Extract the (X, Y) coordinate from the center of the cell holding the provided text.  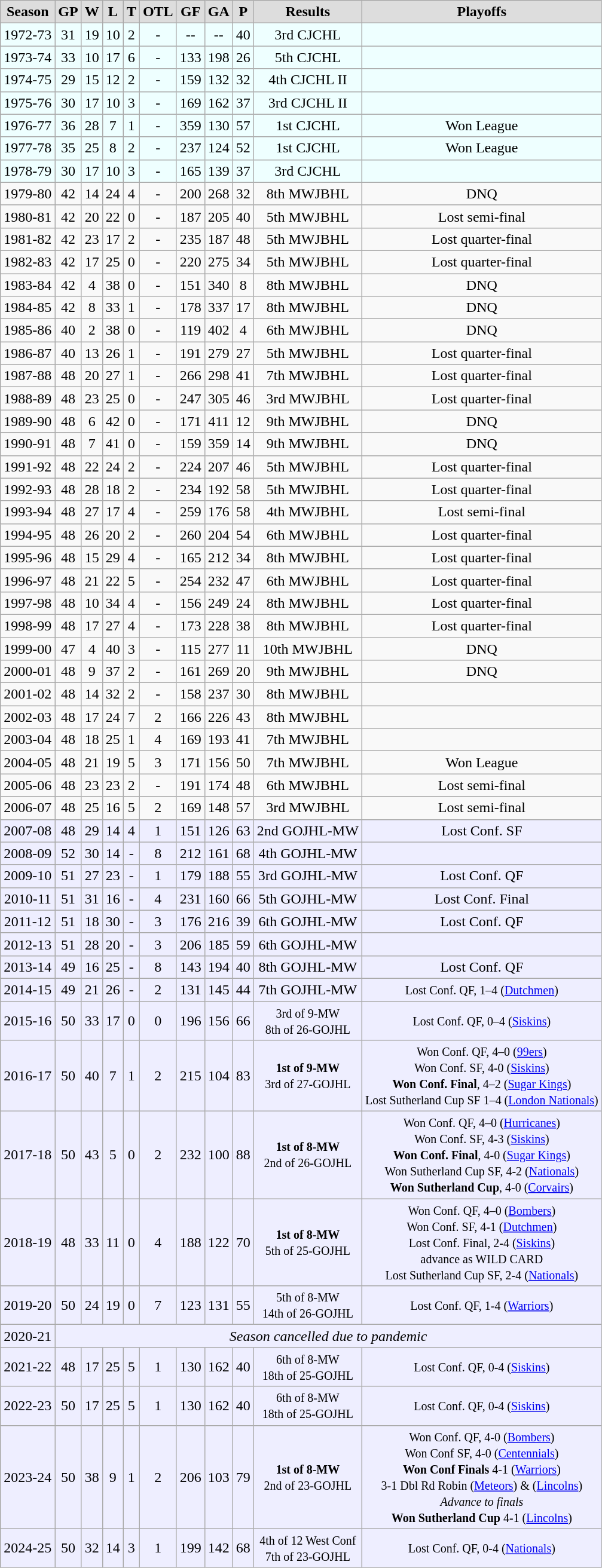
2017-18 (27, 1155)
10th MWJBHL (307, 648)
2020-21 (27, 1336)
235 (190, 239)
Lost Conf. QF, 0–4 (Siskins) (482, 1021)
1974-75 (27, 80)
1980-81 (27, 216)
2001-02 (27, 694)
269 (219, 672)
Season (27, 12)
2013-14 (27, 967)
200 (190, 194)
1990-91 (27, 444)
1988-89 (27, 399)
Lost Conf. QF, 0-4 (Nationals) (482, 1548)
4th MWJBHL (307, 512)
2006-07 (27, 808)
2008-09 (27, 853)
1996-97 (27, 580)
1978-79 (27, 171)
179 (190, 876)
4th CJCHL II (307, 80)
185 (219, 944)
1989-90 (27, 421)
39 (243, 921)
5th CJCHL (307, 57)
132 (219, 80)
1992-93 (27, 489)
207 (219, 467)
2021-22 (27, 1367)
160 (219, 899)
305 (219, 399)
115 (190, 648)
Lost Conf. Final (482, 899)
59 (243, 944)
OTL (158, 12)
260 (190, 535)
1983-84 (27, 285)
266 (190, 376)
199 (190, 1548)
2016-17 (27, 1076)
1st of 8-MW5th of 25-GOJHL (307, 1242)
234 (190, 489)
247 (190, 399)
268 (219, 194)
2003-04 (27, 740)
Results (307, 12)
198 (219, 57)
2012-13 (27, 944)
2018-19 (27, 1242)
1973-74 (27, 57)
411 (219, 421)
298 (219, 376)
103 (219, 1477)
13 (92, 353)
1997-98 (27, 603)
145 (219, 990)
1982-83 (27, 262)
1972-73 (27, 35)
Won Conf. QF, 4–0 (Bombers)Won Conf. SF, 4-1 (Dutchmen)Lost Conf. Final, 2-4 (Siskins)advance as WILD CARDLost Sutherland Cup SF, 2-4 (Nationals) (482, 1242)
36 (68, 125)
2015-16 (27, 1021)
2022-23 (27, 1405)
1994-95 (27, 535)
123 (190, 1305)
54 (243, 535)
63 (243, 831)
1998-99 (27, 626)
224 (190, 467)
79 (243, 1477)
1981-82 (27, 239)
220 (190, 262)
GF (190, 12)
279 (219, 353)
1979-80 (27, 194)
2009-10 (27, 876)
Lost Conf. SF (482, 831)
119 (190, 330)
2005-06 (27, 785)
133 (190, 57)
88 (243, 1155)
226 (219, 717)
1995-96 (27, 558)
275 (219, 262)
1999-00 (27, 648)
104 (219, 1076)
Won Conf. QF, 4–0 (99ers) Won Conf. SF, 4-0 (Siskins)Won Conf. Final, 4–2 (Sugar Kings)Lost Sutherland Cup SF 1–4 (London Nationals) (482, 1076)
Lost Conf. QF, 1-4 (Warriors) (482, 1305)
2011-12 (27, 921)
3rd CJCHL II (307, 103)
178 (190, 308)
2004-05 (27, 762)
3rd GOJHL-MW (307, 876)
216 (219, 921)
142 (219, 1548)
2023-24 (27, 1477)
249 (219, 603)
5th GOJHL-MW (307, 899)
2000-01 (27, 672)
124 (219, 148)
1st of 8-MW2nd of 26-GOJHL (307, 1155)
340 (219, 285)
83 (243, 1076)
192 (219, 489)
P (243, 12)
70 (243, 1242)
Season cancelled due to pandemic (329, 1336)
1987-88 (27, 376)
100 (219, 1155)
5th of 8-MW14th of 26-GOJHL (307, 1305)
254 (190, 580)
35 (68, 148)
1st of 9-MW3rd of 27-GOJHL (307, 1076)
4th of 12 West Conf7th of 23-GOJHL (307, 1548)
193 (219, 740)
1984-85 (27, 308)
204 (219, 535)
205 (219, 216)
2010-11 (27, 899)
8th GOJHL-MW (307, 967)
Playoffs (482, 12)
1986-87 (27, 353)
231 (190, 899)
2014-15 (27, 990)
166 (190, 717)
126 (219, 831)
215 (190, 1076)
2002-03 (27, 717)
194 (219, 967)
174 (219, 785)
T (132, 12)
196 (190, 1021)
402 (219, 330)
4th GOJHL-MW (307, 853)
2024-25 (27, 1548)
2nd GOJHL-MW (307, 831)
L (112, 12)
44 (243, 990)
337 (219, 308)
1977-78 (27, 148)
1985-86 (27, 330)
2019-20 (27, 1305)
228 (219, 626)
3rd of 9-MW8th of 26-GOJHL (307, 1021)
1993-94 (27, 512)
158 (190, 694)
7th GOJHL-MW (307, 990)
1975-76 (27, 103)
1st of 8-MW2nd of 23-GOJHL (307, 1477)
277 (219, 648)
1991-92 (27, 467)
143 (190, 967)
2007-08 (27, 831)
173 (190, 626)
259 (190, 512)
Lost Conf. QF, 1–4 (Dutchmen) (482, 990)
1976-77 (27, 125)
139 (219, 171)
148 (219, 808)
122 (219, 1242)
W (92, 12)
GP (68, 12)
GA (219, 12)
